Identify which cell holds the provided text, then report its [X, Y] central coordinate. 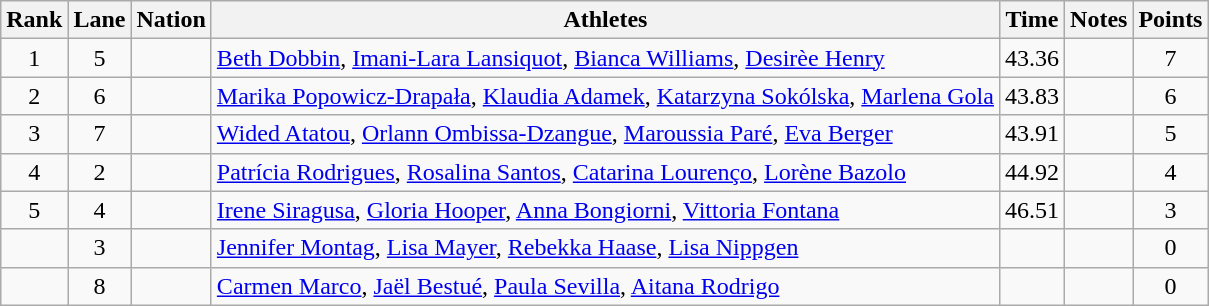
Beth Dobbin, Imani-Lara Lansiquot, Bianca Williams, Desirèe Henry [605, 58]
44.92 [1032, 172]
43.36 [1032, 58]
Lane [100, 20]
46.51 [1032, 210]
Irene Siragusa, Gloria Hooper, Anna Bongiorni, Vittoria Fontana [605, 210]
Patrícia Rodrigues, Rosalina Santos, Catarina Lourenço, Lorène Bazolo [605, 172]
Athletes [605, 20]
43.83 [1032, 96]
Time [1032, 20]
Wided Atatou, Orlann Ombissa-Dzangue, Maroussia Paré, Eva Berger [605, 134]
Notes [1099, 20]
1 [34, 58]
Jennifer Montag, Lisa Mayer, Rebekka Haase, Lisa Nippgen [605, 248]
43.91 [1032, 134]
8 [100, 286]
Carmen Marco, Jaël Bestué, Paula Sevilla, Aitana Rodrigo [605, 286]
Points [1170, 20]
Nation [171, 20]
Rank [34, 20]
Marika Popowicz-Drapała, Klaudia Adamek, Katarzyna Sokólska, Marlena Gola [605, 96]
